Output the [x, y] coordinate of the center of the cell containing the given text.  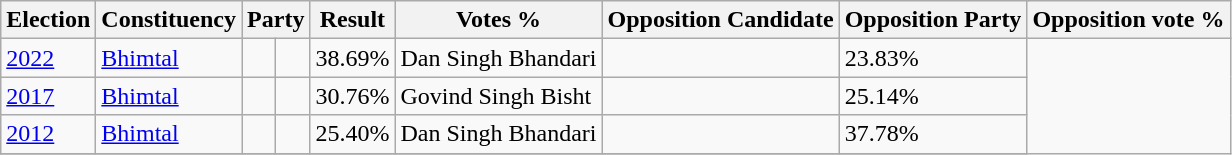
Opposition Party [933, 20]
2022 [48, 58]
Result [352, 20]
Govind Singh Bisht [498, 96]
2012 [48, 134]
Constituency [169, 20]
Votes % [498, 20]
37.78% [933, 134]
Opposition vote % [1128, 20]
25.14% [933, 96]
Election [48, 20]
2017 [48, 96]
Party [276, 20]
Opposition Candidate [720, 20]
38.69% [352, 58]
23.83% [933, 58]
25.40% [352, 134]
30.76% [352, 96]
